Detect which cell encompasses the target text, then output its [X, Y] center coordinate. 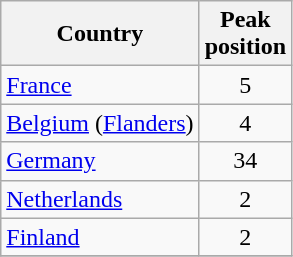
Country [100, 34]
Belgium (Flanders) [100, 123]
5 [245, 85]
Netherlands [100, 199]
Germany [100, 161]
Peakposition [245, 34]
Finland [100, 237]
34 [245, 161]
France [100, 85]
4 [245, 123]
